Determine the (X, Y) coordinate at the center of the cell enclosing the given text.  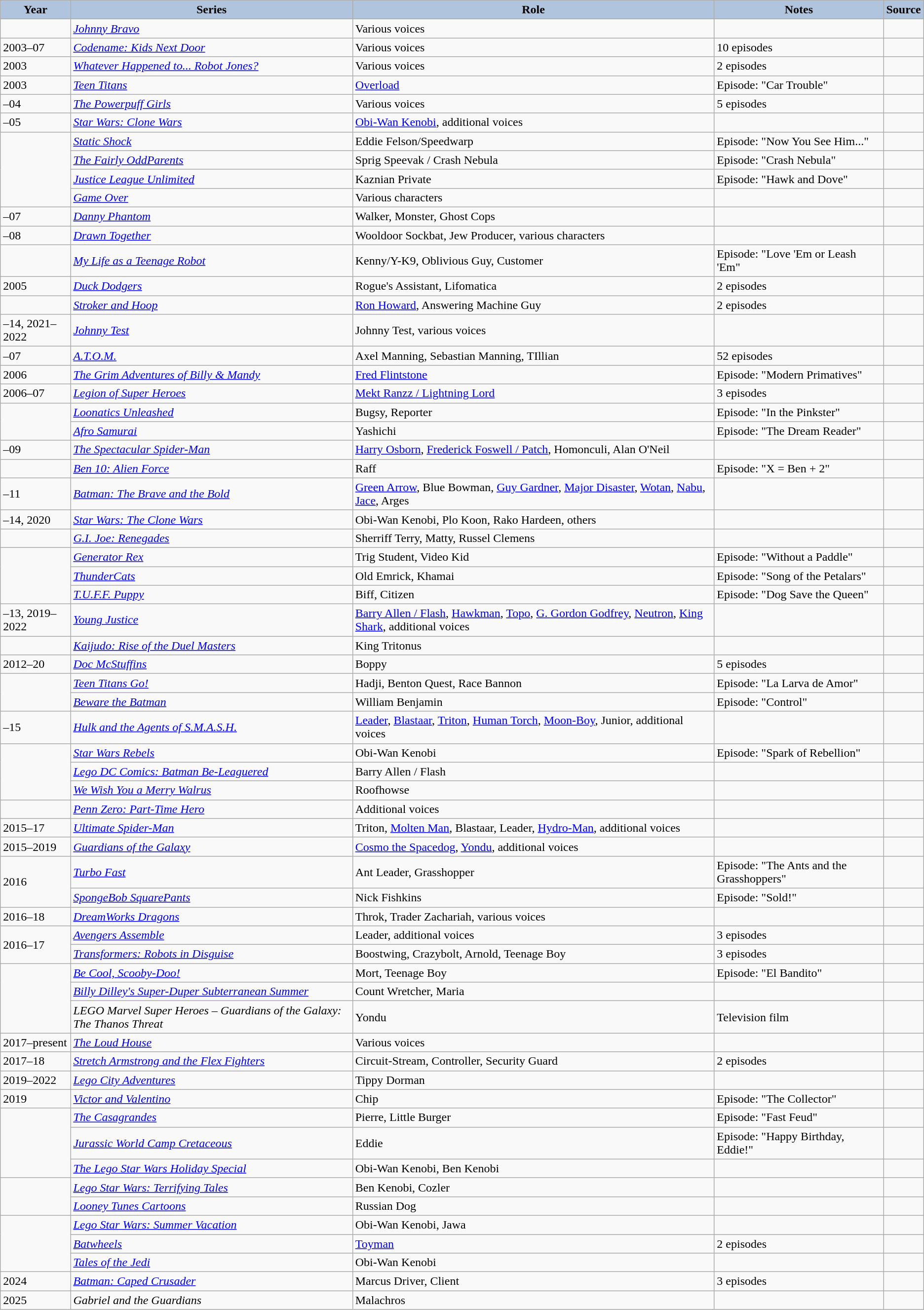
Role (533, 10)
Overload (533, 85)
Codename: Kids Next Door (211, 47)
2016 (36, 882)
Legion of Super Heroes (211, 393)
Episode: "The Ants and the Grasshoppers" (799, 872)
The Spectacular Spider-Man (211, 450)
2017–present (36, 1042)
Wooldoor Sockbat, Jew Producer, various characters (533, 235)
Barry Allen / Flash (533, 771)
–15 (36, 728)
Doc McStuffins (211, 664)
We Wish You a Merry Walrus (211, 790)
Chip (533, 1099)
Roofhowse (533, 790)
Russian Dog (533, 1206)
Episode: "Car Trouble" (799, 85)
Mekt Ranzz / Lightning Lord (533, 393)
Year (36, 10)
Lego Star Wars: Summer Vacation (211, 1225)
G.I. Joe: Renegades (211, 538)
Walker, Monster, Ghost Cops (533, 216)
2016–18 (36, 917)
Generator Rex (211, 557)
The Grim Adventures of Billy & Mandy (211, 375)
Gabriel and the Guardians (211, 1300)
Ben Kenobi, Cozler (533, 1187)
Sprig Speevak / Crash Nebula (533, 160)
Biff, Citizen (533, 595)
–13, 2019–2022 (36, 620)
2003–07 (36, 47)
Afro Samurai (211, 431)
2017–18 (36, 1061)
Johnny Test (211, 331)
DreamWorks Dragons (211, 917)
Obi-Wan Kenobi, Plo Koon, Rako Hardeen, others (533, 519)
Transformers: Robots in Disguise (211, 954)
–14, 2020 (36, 519)
Obi-Wan Kenobi, Jawa (533, 1225)
Television film (799, 1017)
Stroker and Hoop (211, 305)
Stretch Armstrong and the Flex Fighters (211, 1061)
Danny Phantom (211, 216)
Episode: "The Dream Reader" (799, 431)
Teen Titans (211, 85)
King Tritonus (533, 646)
Justice League Unlimited (211, 179)
2024 (36, 1281)
Be Cool, Scooby-Doo! (211, 973)
Boppy (533, 664)
Teen Titans Go! (211, 683)
2006–07 (36, 393)
Episode: "Now You See Him..." (799, 141)
The Loud House (211, 1042)
Green Arrow, Blue Bowman, Guy Gardner, Major Disaster, Wotan, Nabu, Jace, Arges (533, 494)
Johnny Test, various voices (533, 331)
Raff (533, 468)
2012–20 (36, 664)
Ant Leader, Grasshopper (533, 872)
Additional voices (533, 809)
Marcus Driver, Client (533, 1281)
Episode: "Fast Feud" (799, 1117)
Episode: "Control" (799, 702)
T.U.F.F. Puppy (211, 595)
2025 (36, 1300)
Yondu (533, 1017)
Yashichi (533, 431)
Episode: "Happy Birthday, Eddie!" (799, 1143)
Penn Zero: Part-Time Hero (211, 809)
Kenny/Y-K9, Oblivious Guy, Customer (533, 261)
Star Wars Rebels (211, 753)
Hadji, Benton Quest, Race Bannon (533, 683)
William Benjamin (533, 702)
Guardians of the Galaxy (211, 847)
Episode: "La Larva de Amor" (799, 683)
Episode: "Without a Paddle" (799, 557)
–09 (36, 450)
Star Wars: Clone Wars (211, 122)
–14, 2021–2022 (36, 331)
Lego City Adventures (211, 1080)
Beware the Batman (211, 702)
Tippy Dorman (533, 1080)
Episode: "The Collector" (799, 1099)
Batman: Caped Crusader (211, 1281)
Axel Manning, Sebastian Manning, TIllian (533, 356)
Batwheels (211, 1243)
Mort, Teenage Boy (533, 973)
Series (211, 10)
Kaznian Private (533, 179)
LEGO Marvel Super Heroes – Guardians of the Galaxy: The Thanos Threat (211, 1017)
Triton, Molten Man, Blastaar, Leader, Hydro-Man, additional voices (533, 828)
Duck Dodgers (211, 286)
Fred Flintstone (533, 375)
Looney Tunes Cartoons (211, 1206)
Pierre, Little Burger (533, 1117)
Toyman (533, 1243)
Throk, Trader Zachariah, various voices (533, 917)
Episode: "Hawk and Dove" (799, 179)
Cosmo the Spacedog, Yondu, additional voices (533, 847)
–11 (36, 494)
2015–2019 (36, 847)
Episode: "El Bandito" (799, 973)
My Life as a Teenage Robot (211, 261)
Loonatics Unleashed (211, 412)
Episode: "Sold!" (799, 897)
Leader, Blastaar, Triton, Human Torch, Moon-Boy, Junior, additional voices (533, 728)
Barry Allen / Flash, Hawkman, Topo, G. Gordon Godfrey, Neutron, King Shark, additional voices (533, 620)
Star Wars: The Clone Wars (211, 519)
Notes (799, 10)
Whatever Happened to... Robot Jones? (211, 66)
Avengers Assemble (211, 935)
Eddie (533, 1143)
Episode: "In the Pinkster" (799, 412)
Static Shock (211, 141)
2019–2022 (36, 1080)
The Powerpuff Girls (211, 104)
Episode: "Spark of Rebellion" (799, 753)
Johnny Bravo (211, 29)
ThunderCats (211, 576)
Tales of the Jedi (211, 1263)
Billy Dilley's Super-Duper Subterranean Summer (211, 992)
2016–17 (36, 945)
Trig Student, Video Kid (533, 557)
Circuit-Stream, Controller, Security Guard (533, 1061)
Drawn Together (211, 235)
Game Over (211, 197)
Batman: The Brave and the Bold (211, 494)
The Lego Star Wars Holiday Special (211, 1168)
SpongeBob SquarePants (211, 897)
Malachros (533, 1300)
The Fairly OddParents (211, 160)
Episode: "X = Ben + 2" (799, 468)
Turbo Fast (211, 872)
2015–17 (36, 828)
Source (903, 10)
52 episodes (799, 356)
Old Emrick, Khamai (533, 576)
Obi-Wan Kenobi, additional voices (533, 122)
Bugsy, Reporter (533, 412)
Boostwing, Crazybolt, Arnold, Teenage Boy (533, 954)
Count Wretcher, Maria (533, 992)
Rogue's Assistant, Lifomatica (533, 286)
2019 (36, 1099)
Sherriff Terry, Matty, Russel Clemens (533, 538)
The Casagrandes (211, 1117)
Eddie Felson/Speedwarp (533, 141)
Ron Howard, Answering Machine Guy (533, 305)
Harry Osborn, Frederick Foswell / Patch, Homonculi, Alan O'Neil (533, 450)
–04 (36, 104)
Jurassic World Camp Cretaceous (211, 1143)
Hulk and the Agents of S.M.A.S.H. (211, 728)
Episode: "Love 'Em or Leash 'Em" (799, 261)
–08 (36, 235)
Various characters (533, 197)
–05 (36, 122)
Lego DC Comics: Batman Be-Leaguered (211, 771)
Ultimate Spider-Man (211, 828)
Leader, additional voices (533, 935)
Kaijudo: Rise of the Duel Masters (211, 646)
Episode: "Dog Save the Queen" (799, 595)
2005 (36, 286)
Young Justice (211, 620)
Ben 10: Alien Force (211, 468)
Episode: "Modern Primatives" (799, 375)
Victor and Valentino (211, 1099)
A.T.O.M. (211, 356)
10 episodes (799, 47)
Obi-Wan Kenobi, Ben Kenobi (533, 1168)
Nick Fishkins (533, 897)
2006 (36, 375)
Episode: "Crash Nebula" (799, 160)
Lego Star Wars: Terrifying Tales (211, 1187)
Episode: "Song of the Petalars" (799, 576)
